Scan for the cell matching the given text and deliver its (x, y) coordinate at center. 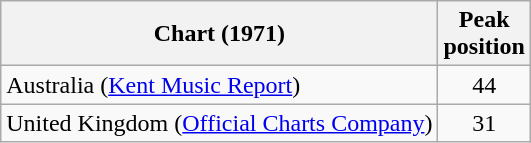
44 (484, 85)
Peakposition (484, 34)
Australia (Kent Music Report) (220, 85)
31 (484, 123)
United Kingdom (Official Charts Company) (220, 123)
Chart (1971) (220, 34)
